For the text-containing cell, return its midpoint in (X, Y) coordinate format. 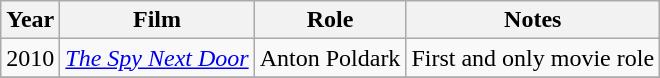
Film (157, 20)
Notes (533, 20)
2010 (30, 58)
Anton Poldark (330, 58)
The Spy Next Door (157, 58)
First and only movie role (533, 58)
Year (30, 20)
Role (330, 20)
